Determine the [x, y] coordinate at the center of the cell enclosing the given text.  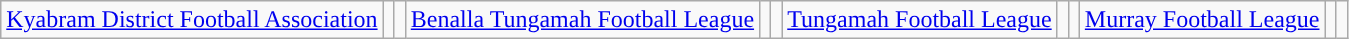
Kyabram District Football Association [192, 20]
Tungamah Football League [920, 20]
Benalla Tungamah Football League [582, 20]
Murray Football League [1202, 20]
